Return [x, y] of the center of cell containing provided text 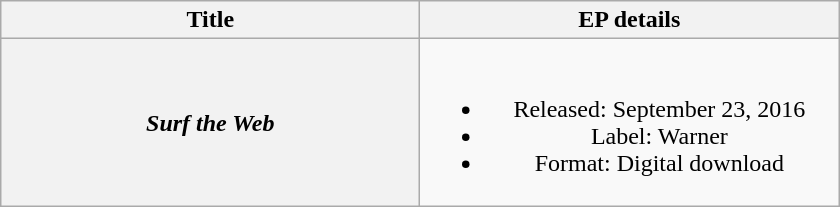
Title [210, 20]
Released: September 23, 2016Label: WarnerFormat: Digital download [630, 122]
EP details [630, 20]
Surf the Web [210, 122]
